For the text-containing cell, return its midpoint in [x, y] coordinate format. 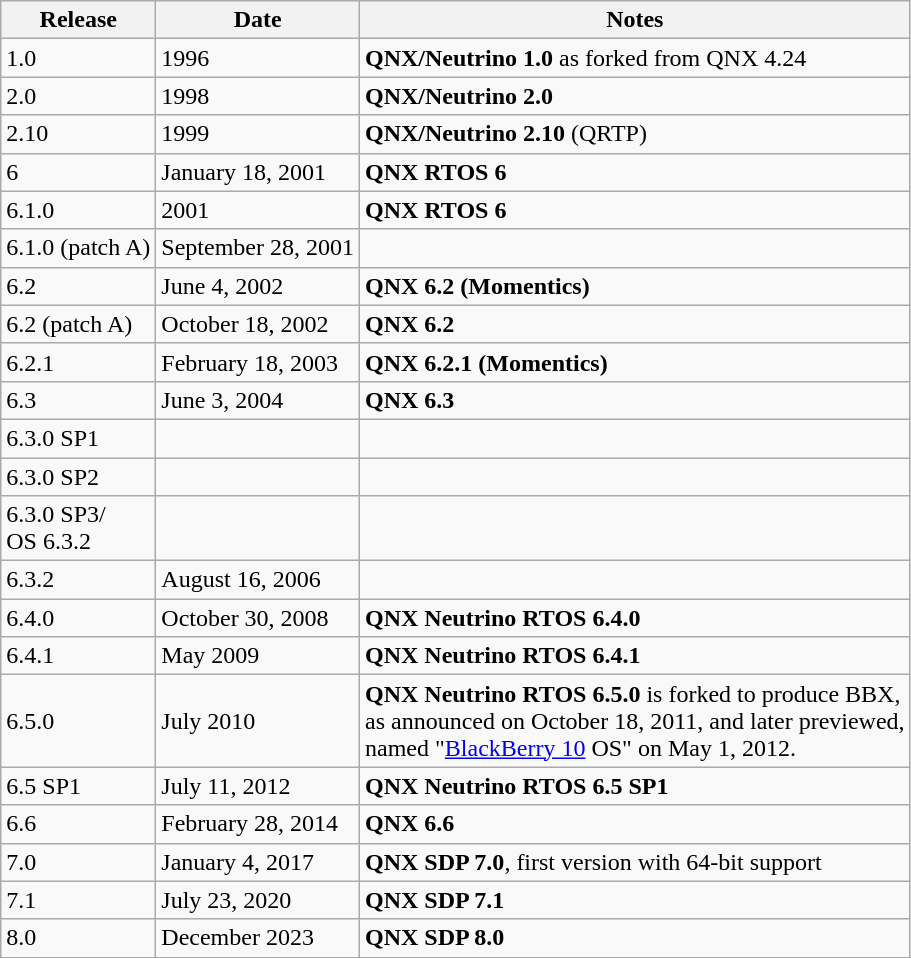
6.1.0 [78, 210]
QNX Neutrino RTOS 6.5.0 is forked to produce BBX,as announced on October 18, 2011, and later previewed,named "BlackBerry 10 OS" on May 1, 2012. [634, 721]
QNX/Neutrino 1.0 as forked from QNX 4.24 [634, 58]
December 2023 [258, 938]
QNX Neutrino RTOS 6.4.0 [634, 618]
7.1 [78, 900]
Release [78, 20]
6.3.0 SP3/OS 6.3.2 [78, 528]
February 28, 2014 [258, 824]
Date [258, 20]
6.3.0 SP1 [78, 438]
1996 [258, 58]
2.0 [78, 96]
QNX 6.2 (Momentics) [634, 286]
August 16, 2006 [258, 580]
QNX/Neutrino 2.0 [634, 96]
6.2.1 [78, 362]
6.5.0 [78, 721]
QNX 6.2.1 (Momentics) [634, 362]
QNX 6.2 [634, 324]
1998 [258, 96]
8.0 [78, 938]
6.4.1 [78, 656]
1.0 [78, 58]
January 18, 2001 [258, 172]
July 11, 2012 [258, 786]
6.6 [78, 824]
6 [78, 172]
QNX Neutrino RTOS 6.4.1 [634, 656]
6.3.2 [78, 580]
QNX/Neutrino 2.10 (QRTP) [634, 134]
May 2009 [258, 656]
July 23, 2020 [258, 900]
6.3 [78, 400]
6.1.0 (patch A) [78, 248]
October 18, 2002 [258, 324]
June 4, 2002 [258, 286]
2.10 [78, 134]
January 4, 2017 [258, 862]
QNX SDP 7.1 [634, 900]
June 3, 2004 [258, 400]
6.2 (patch A) [78, 324]
September 28, 2001 [258, 248]
QNX 6.3 [634, 400]
6.2 [78, 286]
October 30, 2008 [258, 618]
February 18, 2003 [258, 362]
6.4.0 [78, 618]
2001 [258, 210]
QNX Neutrino RTOS 6.5 SP1 [634, 786]
QNX 6.6 [634, 824]
July 2010 [258, 721]
7.0 [78, 862]
QNX SDP 7.0, first version with 64-bit support [634, 862]
6.5 SP1 [78, 786]
QNX SDP 8.0 [634, 938]
6.3.0 SP2 [78, 477]
Notes [634, 20]
1999 [258, 134]
